Capture the cell that displays the provided text and extract its [X, Y] central coordinate. 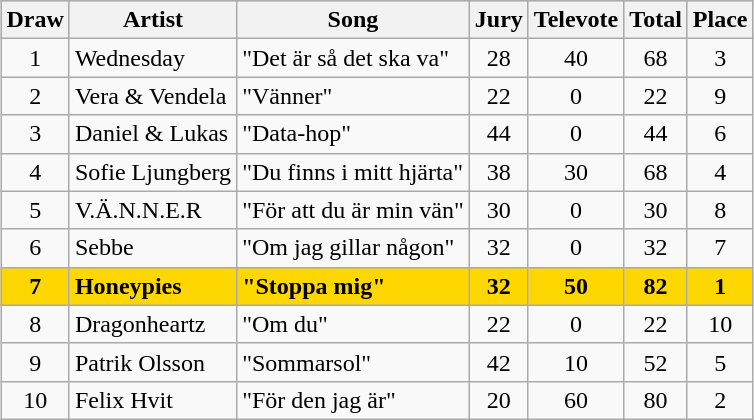
Vera & Vendela [152, 96]
"Sommarsol" [354, 362]
42 [498, 362]
"Om jag gillar någon" [354, 248]
"Data-hop" [354, 134]
Draw [35, 20]
Total [656, 20]
60 [576, 400]
"Det är så det ska va" [354, 58]
Televote [576, 20]
"För den jag är" [354, 400]
Dragonheartz [152, 324]
52 [656, 362]
Honeypies [152, 286]
"Vänner" [354, 96]
Sofie Ljungberg [152, 172]
80 [656, 400]
Wednesday [152, 58]
V.Ä.N.N.E.R [152, 210]
40 [576, 58]
Daniel & Lukas [152, 134]
"Stoppa mig" [354, 286]
28 [498, 58]
Felix Hvit [152, 400]
Sebbe [152, 248]
82 [656, 286]
Place [720, 20]
Jury [498, 20]
Song [354, 20]
50 [576, 286]
"Du finns i mitt hjärta" [354, 172]
20 [498, 400]
"För att du är min vän" [354, 210]
Patrik Olsson [152, 362]
"Om du" [354, 324]
Artist [152, 20]
38 [498, 172]
